Scan for the cell matching the given text and deliver its (x, y) coordinate at center. 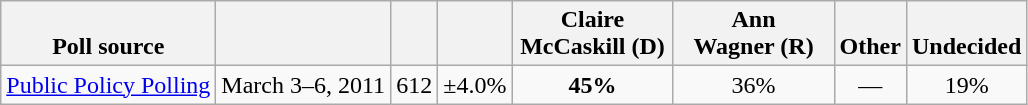
Undecided (966, 34)
36% (754, 85)
ClaireMcCaskill (D) (592, 34)
19% (966, 85)
±4.0% (475, 85)
Public Policy Polling (108, 85)
Other (870, 34)
Poll source (108, 34)
March 3–6, 2011 (304, 85)
612 (414, 85)
45% (592, 85)
AnnWagner (R) (754, 34)
— (870, 85)
